For the text-containing cell, return its midpoint in (x, y) coordinate format. 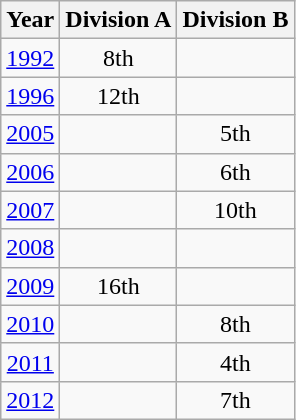
2009 (30, 286)
2008 (30, 248)
2011 (30, 362)
1996 (30, 96)
16th (118, 286)
Year (30, 20)
Division A (118, 20)
2007 (30, 210)
2005 (30, 134)
7th (236, 400)
6th (236, 172)
2012 (30, 400)
12th (118, 96)
2006 (30, 172)
2010 (30, 324)
Division B (236, 20)
5th (236, 134)
4th (236, 362)
10th (236, 210)
1992 (30, 58)
